For the text-containing cell, return its midpoint in [X, Y] coordinate format. 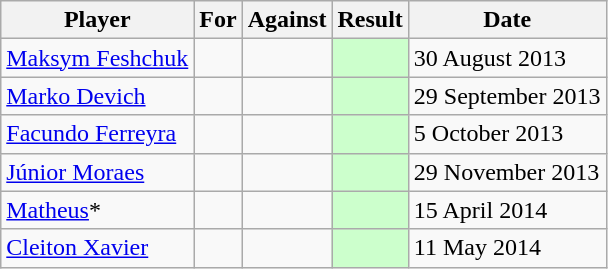
Júnior Moraes [98, 172]
Cleiton Xavier [98, 248]
Facundo Ferreyra [98, 134]
Player [98, 20]
For [218, 20]
29 November 2013 [507, 172]
11 May 2014 [507, 248]
Marko Devich [98, 96]
Result [370, 20]
29 September 2013 [507, 96]
30 August 2013 [507, 58]
Maksym Feshchuk [98, 58]
5 October 2013 [507, 134]
Matheus* [98, 210]
Against [287, 20]
15 April 2014 [507, 210]
Date [507, 20]
